For the text-containing cell, return its midpoint in (x, y) coordinate format. 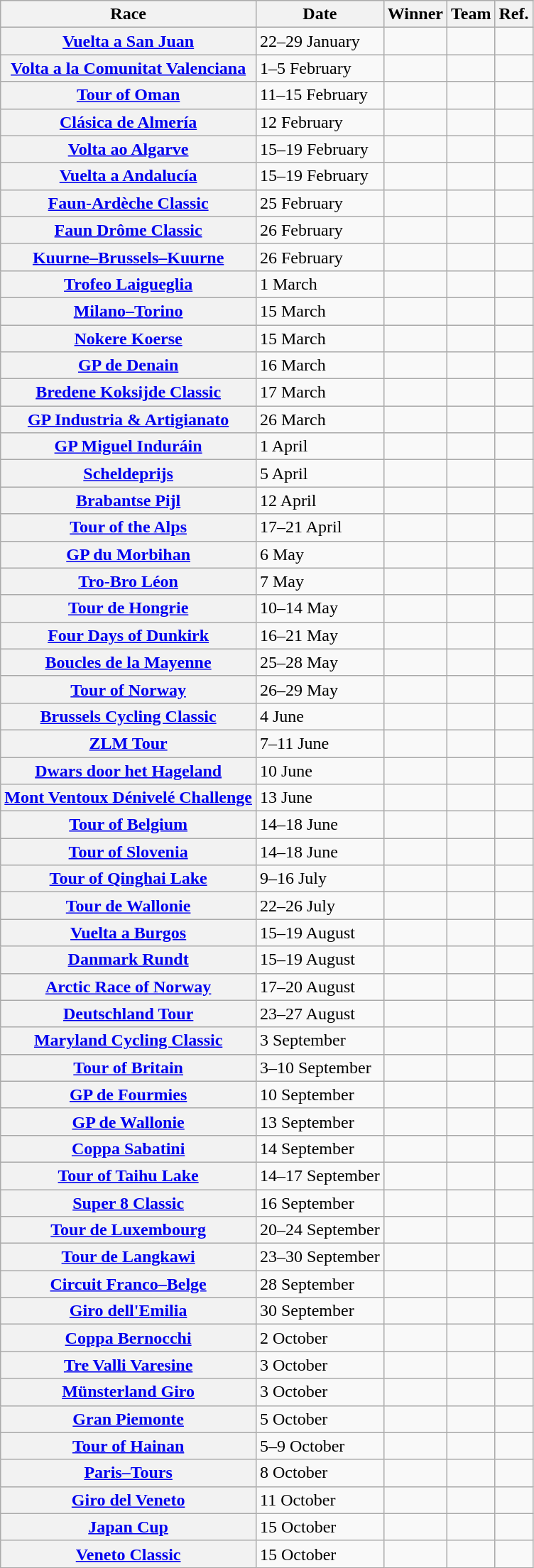
10–14 May (320, 608)
Tour of Britain (129, 1068)
Brabantse Pijl (129, 500)
Tour de Langkawi (129, 1257)
GP de Fourmies (129, 1095)
Scheldeprijs (129, 473)
7–11 June (320, 743)
Boucles de la Mayenne (129, 662)
Veneto Classic (129, 1554)
Tre Valli Varesine (129, 1365)
10 June (320, 770)
5–9 October (320, 1446)
11–15 February (320, 95)
Tour of Oman (129, 95)
ZLM Tour (129, 743)
Maryland Cycling Classic (129, 1041)
3 September (320, 1041)
3–10 September (320, 1068)
16 March (320, 366)
Arctic Race of Norway (129, 987)
Clásica de Almería (129, 122)
Mont Ventoux Dénivelé Challenge (129, 798)
Volta a la Comunitat Valenciana (129, 68)
Vuelta a Burgos (129, 933)
5 April (320, 473)
Gran Piemonte (129, 1419)
Volta ao Algarve (129, 149)
Danmark Rundt (129, 960)
Super 8 Classic (129, 1203)
17–20 August (320, 987)
Nokere Koerse (129, 339)
22–29 January (320, 41)
Tour de Wallonie (129, 906)
Vuelta a San Juan (129, 41)
13 September (320, 1122)
Tro-Bro Léon (129, 581)
10 September (320, 1095)
17 March (320, 393)
Faun Drôme Classic (129, 230)
Tour of Norway (129, 689)
Ref. (514, 14)
22–26 July (320, 906)
Race (129, 14)
14 September (320, 1148)
8 October (320, 1473)
13 June (320, 798)
Circuit Franco–Belge (129, 1284)
1 April (320, 446)
12 April (320, 500)
26 March (320, 420)
Coppa Bernocchi (129, 1338)
25–28 May (320, 662)
9–16 July (320, 879)
16 September (320, 1203)
14–17 September (320, 1175)
26–29 May (320, 689)
Faun-Ardèche Classic (129, 203)
Giro del Veneto (129, 1500)
12 February (320, 122)
Tour of Hainan (129, 1446)
Tour of Qinghai Lake (129, 879)
1–5 February (320, 68)
Brussels Cycling Classic (129, 716)
GP de Wallonie (129, 1122)
Japan Cup (129, 1527)
Trofeo Laigueglia (129, 284)
Team (471, 14)
GP Industria & Artigianato (129, 420)
25 February (320, 203)
17–21 April (320, 527)
23–27 August (320, 1014)
GP du Morbihan (129, 554)
11 October (320, 1500)
2 October (320, 1338)
Tour de Luxembourg (129, 1230)
Milano–Torino (129, 311)
Bredene Koksijde Classic (129, 393)
GP de Denain (129, 366)
Winner (415, 14)
4 June (320, 716)
30 September (320, 1311)
Four Days of Dunkirk (129, 635)
Paris–Tours (129, 1473)
Tour of Taihu Lake (129, 1175)
Date (320, 14)
Tour of the Alps (129, 527)
28 September (320, 1284)
16–21 May (320, 635)
Giro dell'Emilia (129, 1311)
GP Miguel Induráin (129, 446)
Vuelta a Andalucía (129, 176)
Tour of Belgium (129, 825)
Kuurne–Brussels–Kuurne (129, 257)
Deutschland Tour (129, 1014)
5 October (320, 1419)
Tour de Hongrie (129, 608)
1 March (320, 284)
Coppa Sabatini (129, 1148)
Dwars door het Hageland (129, 770)
7 May (320, 581)
Münsterland Giro (129, 1392)
Tour of Slovenia (129, 852)
6 May (320, 554)
20–24 September (320, 1230)
23–30 September (320, 1257)
